Extract the (x, y) coordinate from the center of the cell holding the provided text.  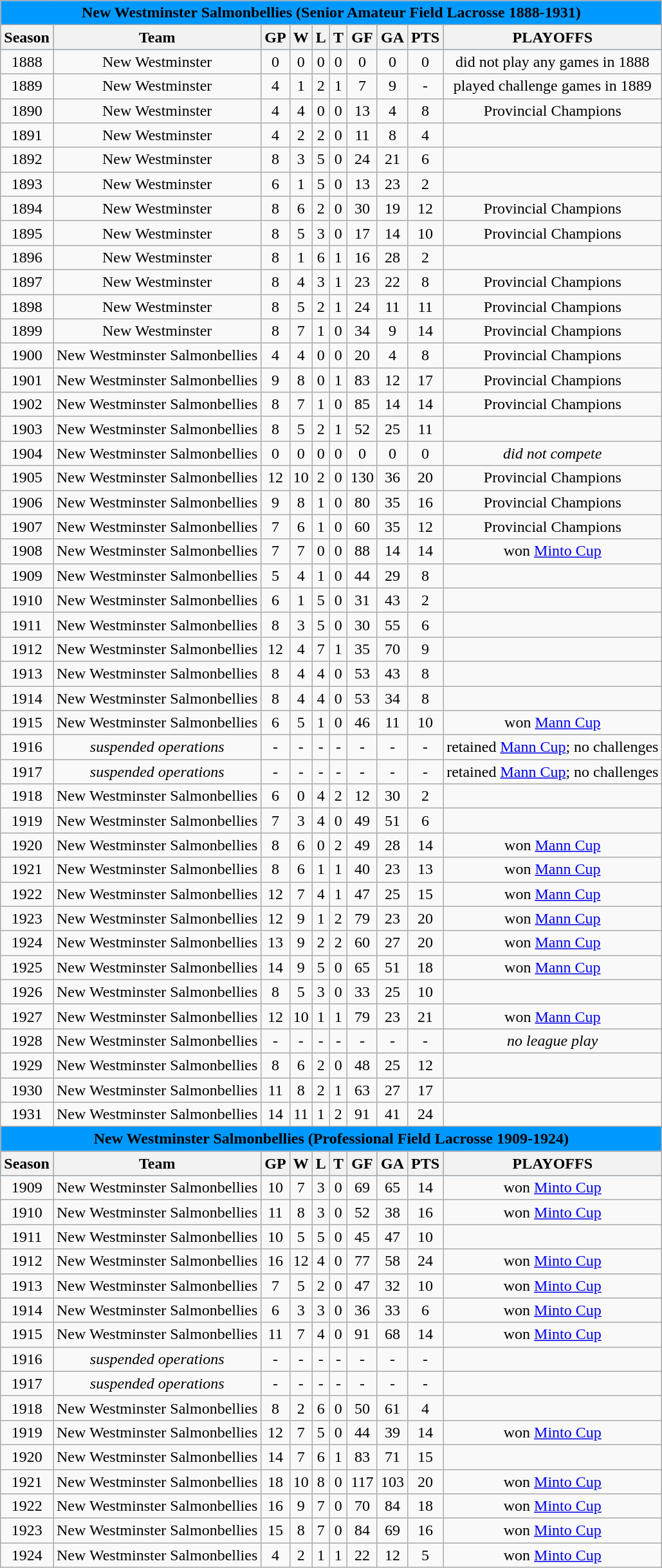
1896 (27, 257)
played challenge games in 1889 (553, 86)
46 (362, 723)
1907 (27, 527)
New Westminster Salmonbellies (Professional Field Lacrosse 1909-1924) (331, 1139)
50 (362, 1408)
1901 (27, 380)
1931 (27, 1115)
63 (362, 1090)
1908 (27, 551)
1891 (27, 135)
41 (392, 1115)
31 (362, 600)
48 (362, 1065)
85 (362, 405)
68 (392, 1335)
19 (392, 208)
1890 (27, 111)
1893 (27, 184)
1889 (27, 86)
1904 (27, 453)
1906 (27, 502)
1892 (27, 160)
no league play (553, 1041)
1888 (27, 62)
58 (392, 1261)
1926 (27, 992)
29 (392, 576)
did not compete (553, 453)
61 (392, 1408)
38 (392, 1212)
80 (362, 502)
45 (362, 1237)
1929 (27, 1065)
1903 (27, 429)
71 (392, 1457)
1895 (27, 233)
130 (362, 478)
1905 (27, 478)
40 (362, 870)
77 (362, 1261)
88 (362, 551)
103 (392, 1481)
1897 (27, 282)
39 (392, 1432)
1930 (27, 1090)
did not play any games in 1888 (553, 62)
1927 (27, 1016)
1928 (27, 1041)
New Westminster Salmonbellies (Senior Amateur Field Lacrosse 1888-1931) (331, 13)
32 (392, 1286)
55 (392, 624)
1894 (27, 208)
1898 (27, 307)
1902 (27, 405)
1925 (27, 967)
1900 (27, 356)
117 (362, 1481)
1899 (27, 331)
